Provide the [x, y] coordinate of the cell's center where the given text is located.  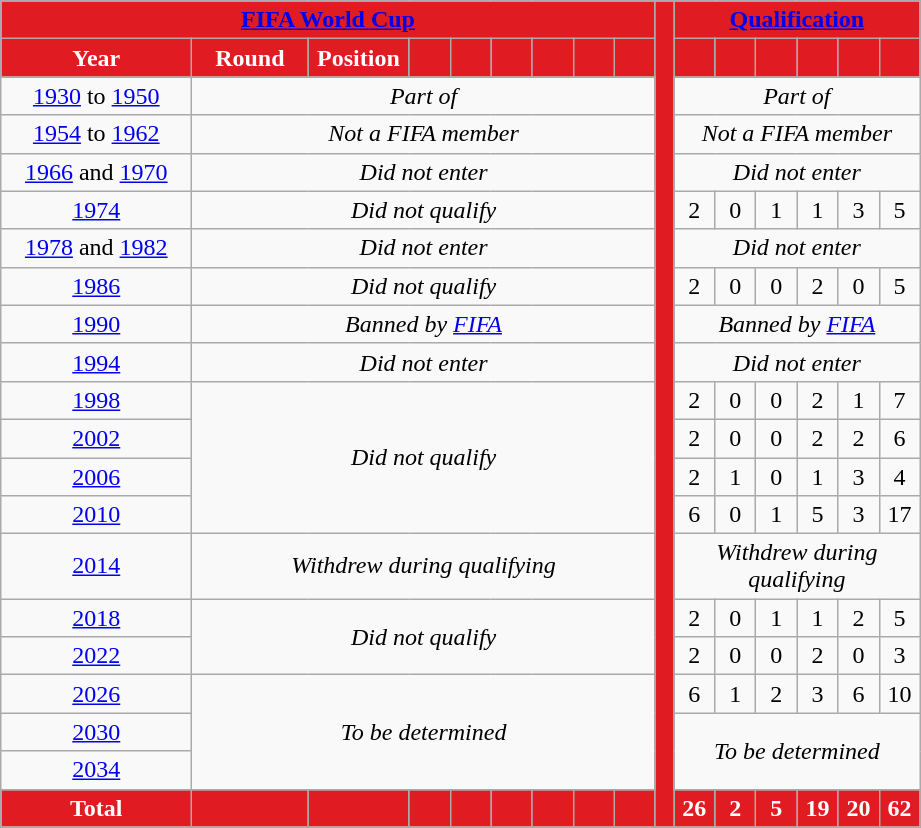
1990 [96, 324]
2002 [96, 438]
4 [900, 477]
19 [818, 808]
Position [358, 58]
1986 [96, 286]
1974 [96, 210]
62 [900, 808]
2026 [96, 694]
20 [858, 808]
7 [900, 400]
10 [900, 694]
FIFA World Cup [328, 20]
2034 [96, 770]
2006 [96, 477]
1994 [96, 362]
2014 [96, 566]
2022 [96, 656]
26 [694, 808]
2030 [96, 732]
2018 [96, 618]
Year [96, 58]
1966 and 1970 [96, 172]
Qualification [797, 20]
1998 [96, 400]
2010 [96, 515]
17 [900, 515]
1978 and 1982 [96, 248]
1954 to 1962 [96, 134]
Total [96, 808]
1930 to 1950 [96, 96]
Round [250, 58]
